Pinpoint the cell where the given text exists, returning its [x, y] midpoint coordinate. 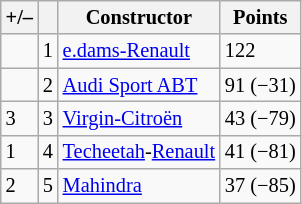
Virgin-Citroën [139, 118]
Audi Sport ABT [139, 85]
4 [48, 152]
91 (−31) [260, 85]
37 (−85) [260, 186]
5 [48, 186]
41 (−81) [260, 152]
43 (−79) [260, 118]
Constructor [139, 17]
e.dams-Renault [139, 51]
Points [260, 17]
Mahindra [139, 186]
+/– [20, 17]
Techeetah-Renault [139, 152]
122 [260, 51]
